Provide the [x, y] coordinate of the cell's center where the given text is located.  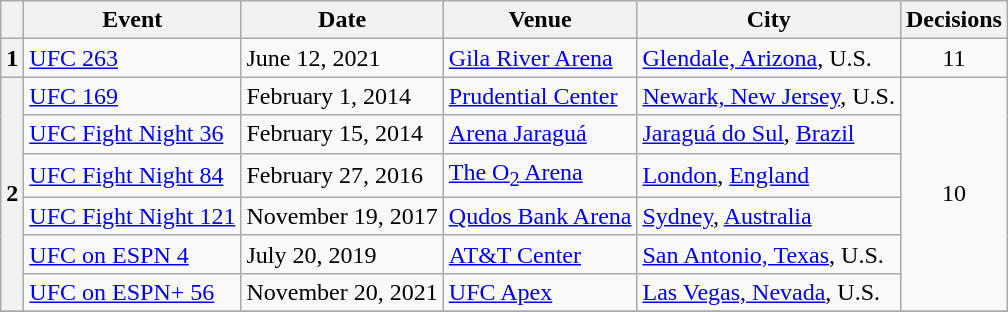
Glendale, Arizona, U.S. [768, 58]
Arena Jaraguá [540, 134]
Event [132, 20]
UFC Fight Night 36 [132, 134]
Venue [540, 20]
Date [342, 20]
Newark, New Jersey, U.S. [768, 96]
London, England [768, 175]
July 20, 2019 [342, 254]
February 27, 2016 [342, 175]
City [768, 20]
February 15, 2014 [342, 134]
November 20, 2021 [342, 292]
June 12, 2021 [342, 58]
2 [12, 194]
Sydney, Australia [768, 216]
San Antonio, Texas, U.S. [768, 254]
11 [954, 58]
Prudential Center [540, 96]
1 [12, 58]
UFC 263 [132, 58]
Qudos Bank Arena [540, 216]
The O2 Arena [540, 175]
UFC Fight Night 121 [132, 216]
Las Vegas, Nevada, U.S. [768, 292]
10 [954, 194]
UFC Fight Night 84 [132, 175]
UFC on ESPN 4 [132, 254]
Decisions [954, 20]
UFC Apex [540, 292]
Gila River Arena [540, 58]
November 19, 2017 [342, 216]
UFC on ESPN+ 56 [132, 292]
Jaraguá do Sul, Brazil [768, 134]
February 1, 2014 [342, 96]
UFC 169 [132, 96]
AT&T Center [540, 254]
